Return the [x, y] coordinate for the center point of the cell that contains the specified text.  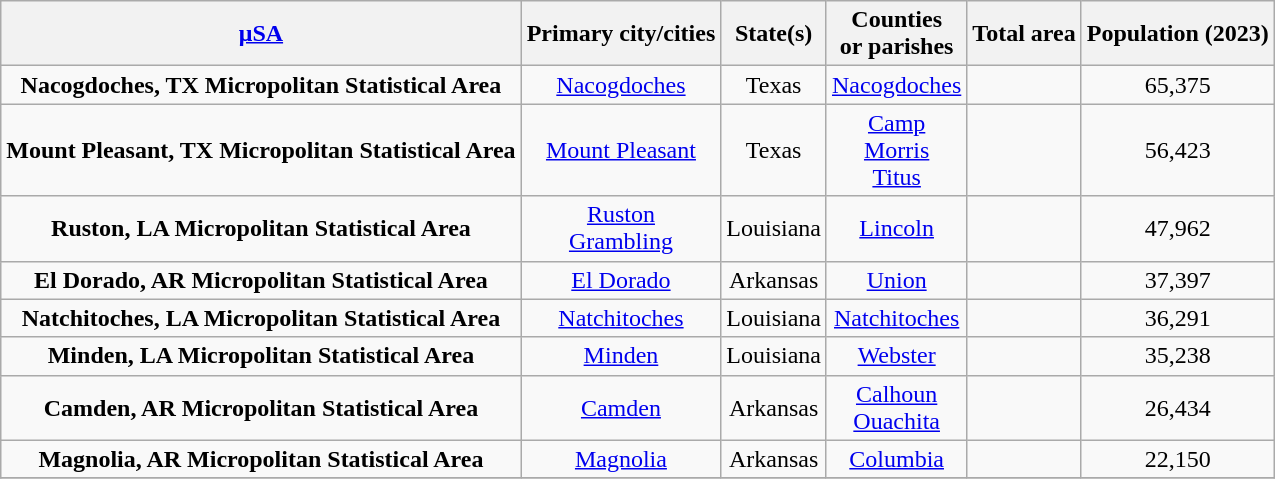
Mount Pleasant, TX Micropolitan Statistical Area [261, 150]
Minden [621, 356]
56,423 [1178, 150]
36,291 [1178, 318]
Population (2023) [1178, 34]
Natchitoches, LA Micropolitan Statistical Area [261, 318]
Nacogdoches, TX Micropolitan Statistical Area [261, 85]
Webster [896, 356]
Minden, LA Micropolitan Statistical Area [261, 356]
El Dorado, AR Micropolitan Statistical Area [261, 280]
Union [896, 280]
26,434 [1178, 408]
μSA [261, 34]
El Dorado [621, 280]
65,375 [1178, 85]
Primary city/cities [621, 34]
Total area [1024, 34]
47,962 [1178, 228]
Magnolia, AR Micropolitan Statistical Area [261, 459]
Columbia [896, 459]
RustonGrambling [621, 228]
35,238 [1178, 356]
Lincoln [896, 228]
Countiesor parishes [896, 34]
Camden, AR Micropolitan Statistical Area [261, 408]
State(s) [774, 34]
Magnolia [621, 459]
Mount Pleasant [621, 150]
Ruston, LA Micropolitan Statistical Area [261, 228]
22,150 [1178, 459]
CalhounOuachita [896, 408]
CampMorrisTitus [896, 150]
37,397 [1178, 280]
Camden [621, 408]
